Capture the cell that displays the provided text and extract its (X, Y) central coordinate. 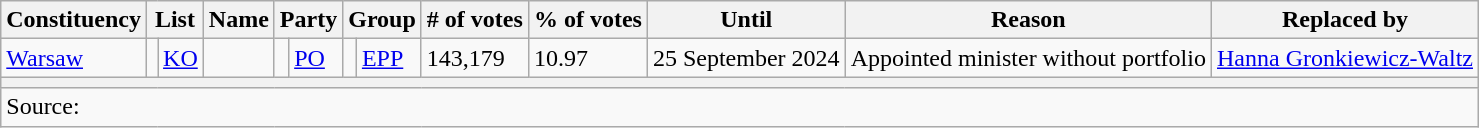
Appointed minister without portfolio (1028, 58)
Party (308, 20)
KO (181, 58)
# of votes (474, 20)
Replaced by (1344, 20)
Name (238, 20)
Reason (1028, 20)
10.97 (588, 58)
Hanna Gronkiewicz-Waltz (1344, 58)
25 September 2024 (746, 58)
Until (746, 20)
PO (316, 58)
EPP (388, 58)
Constituency (74, 20)
List (174, 20)
Warsaw (74, 58)
143,179 (474, 58)
% of votes (588, 20)
Source: (740, 107)
Group (382, 20)
